Pinpoint the cell where the given text exists, returning its (x, y) midpoint coordinate. 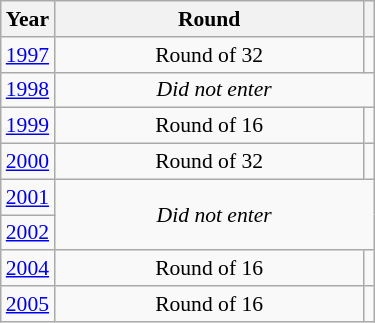
Year (28, 19)
2000 (28, 162)
1999 (28, 126)
2002 (28, 233)
2001 (28, 197)
1998 (28, 90)
2004 (28, 269)
2005 (28, 304)
1997 (28, 55)
Round (209, 19)
